For the text-containing cell, return its midpoint in (X, Y) coordinate format. 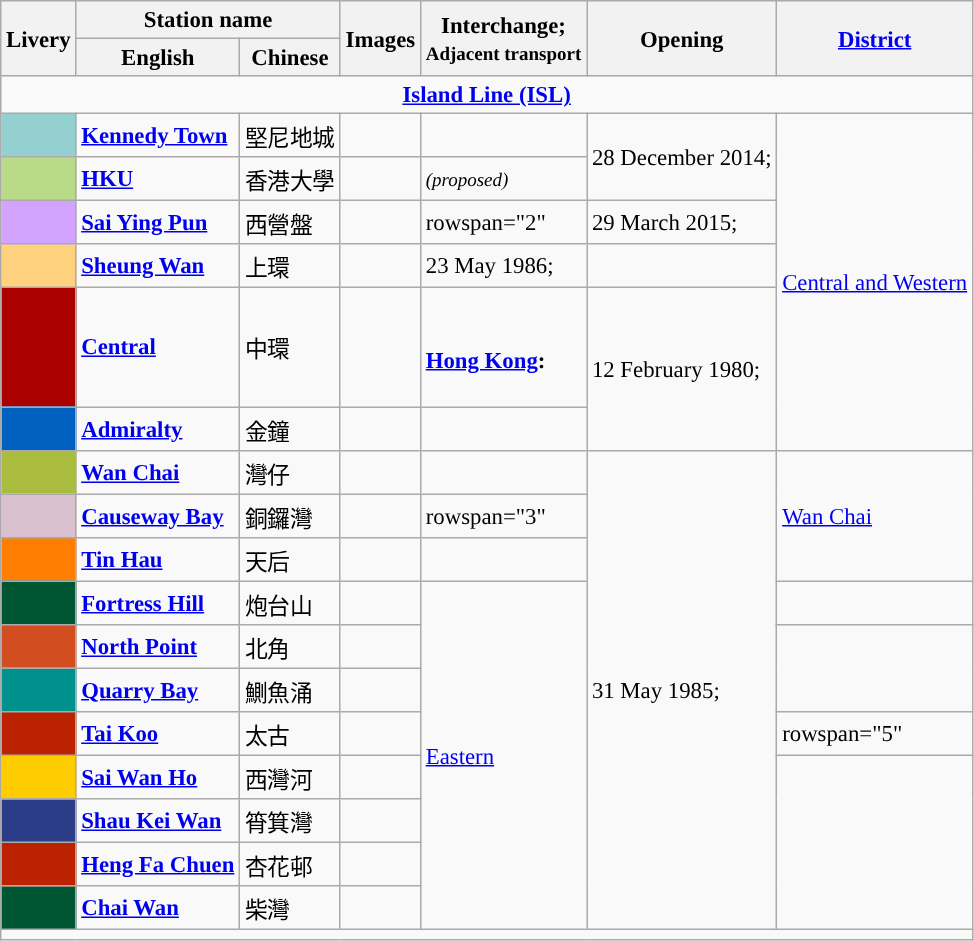
HKU (158, 179)
炮台山 (290, 603)
Kennedy Town (158, 136)
香港大學 (290, 179)
rowspan="3" (503, 516)
堅尼地城 (290, 136)
Sai Wan Ho (158, 777)
柴灣 (290, 908)
太古 (290, 734)
(proposed) (503, 179)
North Point (158, 647)
Chinese (290, 58)
Interchange;Adjacent transport (503, 38)
金鐘 (290, 429)
Livery (38, 38)
rowspan="2" (503, 223)
西營盤 (290, 223)
中環 (290, 348)
筲箕灣 (290, 821)
Island Line (ISL) (487, 95)
Hong Kong: (503, 348)
Images (380, 38)
rowspan="5" (875, 734)
28 December 2014; (682, 158)
Quarry Bay (158, 690)
Sheung Wan (158, 266)
銅鑼灣 (290, 516)
Tin Hau (158, 559)
Eastern (503, 756)
灣仔 (290, 472)
北角 (290, 647)
23 May 1986; (503, 266)
杏花邨 (290, 865)
31 May 1985; (682, 690)
Shau Kei Wan (158, 821)
English (158, 58)
Admiralty (158, 429)
Opening (682, 38)
Causeway Bay (158, 516)
Chai Wan (158, 908)
天后 (290, 559)
Central and Western (875, 282)
District (875, 38)
Sai Ying Pun (158, 223)
鰂魚涌 (290, 690)
Heng Fa Chuen (158, 865)
Central (158, 348)
12 February 1980; (682, 369)
Fortress Hill (158, 603)
29 March 2015; (682, 223)
Tai Koo (158, 734)
Station name (208, 20)
上環 (290, 266)
西灣河 (290, 777)
